From the cell containing the given text, extract its center point as (X, Y) coordinate. 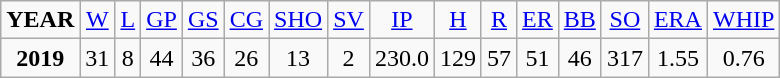
317 (624, 58)
GS (203, 20)
36 (203, 58)
2 (349, 58)
R (498, 20)
SV (349, 20)
BB (580, 20)
SO (624, 20)
L (128, 20)
SHO (298, 20)
230.0 (402, 58)
WHIP (743, 20)
8 (128, 58)
44 (162, 58)
46 (580, 58)
YEAR (40, 20)
0.76 (743, 58)
H (458, 20)
1.55 (678, 58)
ERA (678, 20)
26 (246, 58)
ER (538, 20)
13 (298, 58)
CG (246, 20)
GP (162, 20)
W (98, 20)
IP (402, 20)
57 (498, 58)
31 (98, 58)
51 (538, 58)
2019 (40, 58)
129 (458, 58)
